Return [x, y] of the center of cell containing provided text 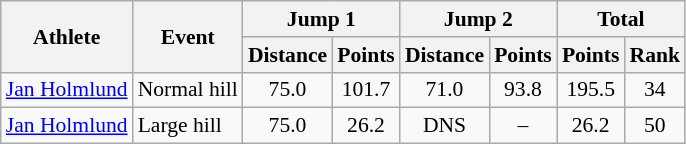
– [523, 126]
Event [188, 36]
Large hill [188, 126]
34 [656, 90]
71.0 [444, 90]
195.5 [591, 90]
Athlete [67, 36]
Normal hill [188, 90]
93.8 [523, 90]
Jump 1 [322, 19]
Total [621, 19]
DNS [444, 126]
101.7 [366, 90]
Rank [656, 55]
50 [656, 126]
Jump 2 [478, 19]
